Pinpoint the cell where the given text exists, returning its [X, Y] midpoint coordinate. 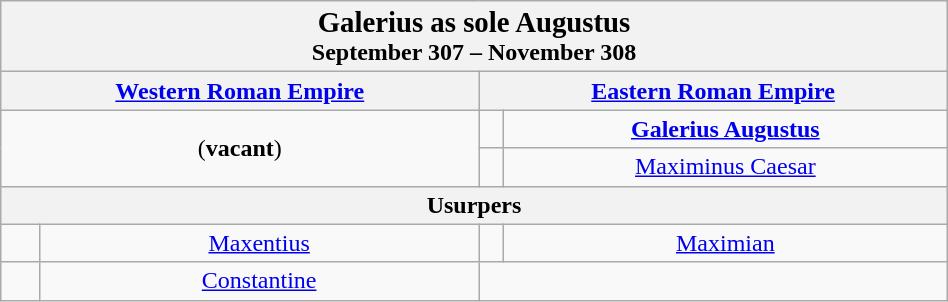
Maxentius [258, 243]
(vacant) [240, 148]
Galerius Augustus [725, 129]
Usurpers [474, 205]
Eastern Roman Empire [713, 91]
Maximian [725, 243]
Constantine [258, 281]
Western Roman Empire [240, 91]
Maximinus Caesar [725, 167]
Galerius as sole AugustusSeptember 307 – November 308 [474, 36]
